Find where the given text appears and provide that cell's center as [x, y] coordinate. 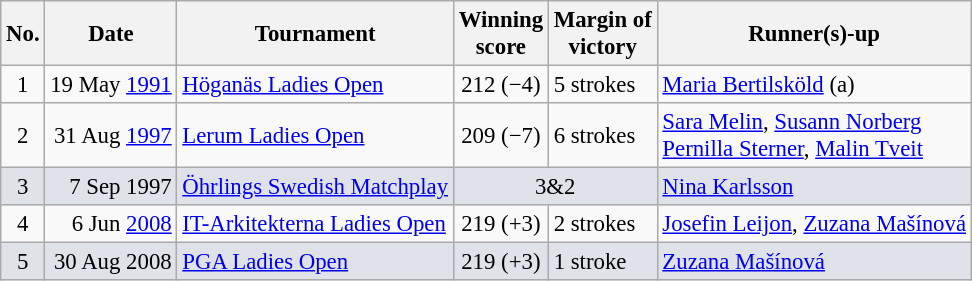
6 Jun 2008 [111, 224]
212 (−4) [500, 85]
2 [23, 136]
Sara Melin, Susann Norberg Pernilla Sterner, Malin Tveit [814, 136]
209 (−7) [500, 136]
Tournament [315, 34]
Zuzana Mašínová [814, 262]
7 Sep 1997 [111, 187]
Maria Bertilsköld (a) [814, 85]
5 [23, 262]
1 [23, 85]
4 [23, 224]
Josefin Leijon, Zuzana Mašínová [814, 224]
30 Aug 2008 [111, 262]
Date [111, 34]
1 stroke [602, 262]
3&2 [555, 187]
Höganäs Ladies Open [315, 85]
Runner(s)-up [814, 34]
Margin ofvictory [602, 34]
6 strokes [602, 136]
31 Aug 1997 [111, 136]
Lerum Ladies Open [315, 136]
2 strokes [602, 224]
PGA Ladies Open [315, 262]
19 May 1991 [111, 85]
5 strokes [602, 85]
Nina Karlsson [814, 187]
3 [23, 187]
Winningscore [500, 34]
IT-Arkitekterna Ladies Open [315, 224]
Öhrlings Swedish Matchplay [315, 187]
No. [23, 34]
